Identify which cell holds the provided text, then report its (X, Y) central coordinate. 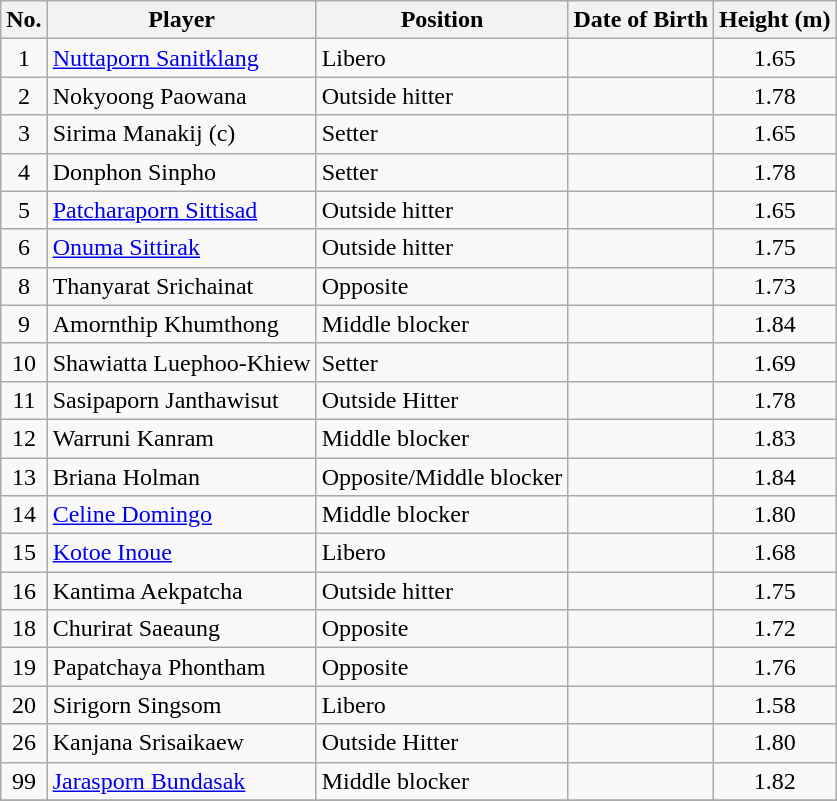
Sirigorn Singsom (182, 705)
Sasipaporn Janthawisut (182, 400)
5 (24, 210)
1.69 (775, 362)
11 (24, 400)
Briana Holman (182, 477)
26 (24, 743)
Player (182, 20)
13 (24, 477)
1.72 (775, 629)
12 (24, 438)
Date of Birth (641, 20)
Churirat Saeaung (182, 629)
99 (24, 781)
3 (24, 134)
1.68 (775, 553)
Opposite/Middle blocker (442, 477)
18 (24, 629)
Patcharaporn Sittisad (182, 210)
Nokyoong Paowana (182, 96)
Kanjana Srisaikaew (182, 743)
Position (442, 20)
20 (24, 705)
14 (24, 515)
Kotoe Inoue (182, 553)
Donphon Sinpho (182, 172)
1.83 (775, 438)
19 (24, 667)
16 (24, 591)
Height (m) (775, 20)
15 (24, 553)
Thanyarat Srichainat (182, 286)
1 (24, 58)
Papatchaya Phontham (182, 667)
Onuma Sittirak (182, 248)
Warruni Kanram (182, 438)
2 (24, 96)
Amornthip Khumthong (182, 324)
8 (24, 286)
1.82 (775, 781)
6 (24, 248)
No. (24, 20)
1.58 (775, 705)
1.76 (775, 667)
Shawiatta Luephoo-Khiew (182, 362)
4 (24, 172)
9 (24, 324)
1.73 (775, 286)
Nuttaporn Sanitklang (182, 58)
10 (24, 362)
Kantima Aekpatcha (182, 591)
Sirima Manakij (c) (182, 134)
Jarasporn Bundasak (182, 781)
Celine Domingo (182, 515)
